Return the [X, Y] coordinate for the center point of the cell that contains the specified text.  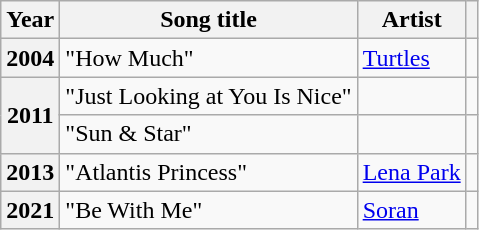
2011 [30, 115]
"Be With Me" [208, 210]
"Atlantis Princess" [208, 172]
2004 [30, 58]
"How Much" [208, 58]
Lena Park [412, 172]
"Sun & Star" [208, 134]
Soran [412, 210]
Year [30, 20]
2021 [30, 210]
Artist [412, 20]
Turtles [412, 58]
"Just Looking at You Is Nice" [208, 96]
2013 [30, 172]
Song title [208, 20]
